Pinpoint the cell where the given text exists, returning its [x, y] midpoint coordinate. 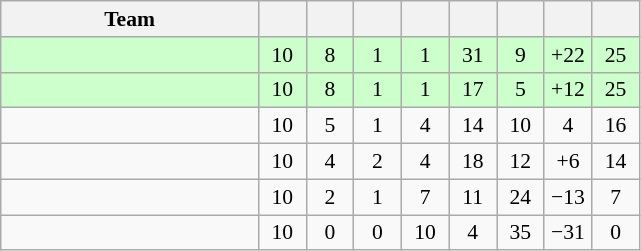
+12 [568, 90]
12 [520, 162]
11 [473, 197]
+6 [568, 162]
−31 [568, 233]
24 [520, 197]
9 [520, 55]
−13 [568, 197]
18 [473, 162]
17 [473, 90]
31 [473, 55]
+22 [568, 55]
16 [616, 126]
Team [130, 19]
35 [520, 233]
